From the cell containing the given text, extract its center point as [x, y] coordinate. 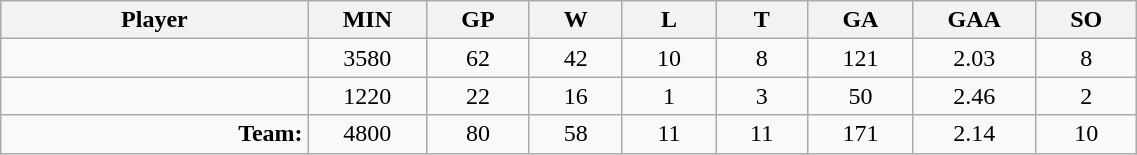
T [762, 20]
Player [154, 20]
W [576, 20]
3 [762, 96]
GAA [974, 20]
2 [1086, 96]
MIN [368, 20]
22 [478, 96]
4800 [368, 134]
1220 [368, 96]
121 [860, 58]
3580 [368, 58]
58 [576, 134]
2.03 [974, 58]
1 [668, 96]
GP [478, 20]
Team: [154, 134]
L [668, 20]
80 [478, 134]
16 [576, 96]
GA [860, 20]
42 [576, 58]
2.14 [974, 134]
SO [1086, 20]
171 [860, 134]
62 [478, 58]
50 [860, 96]
2.46 [974, 96]
